Return the (x, y) coordinate for the center point of the cell that contains the specified text.  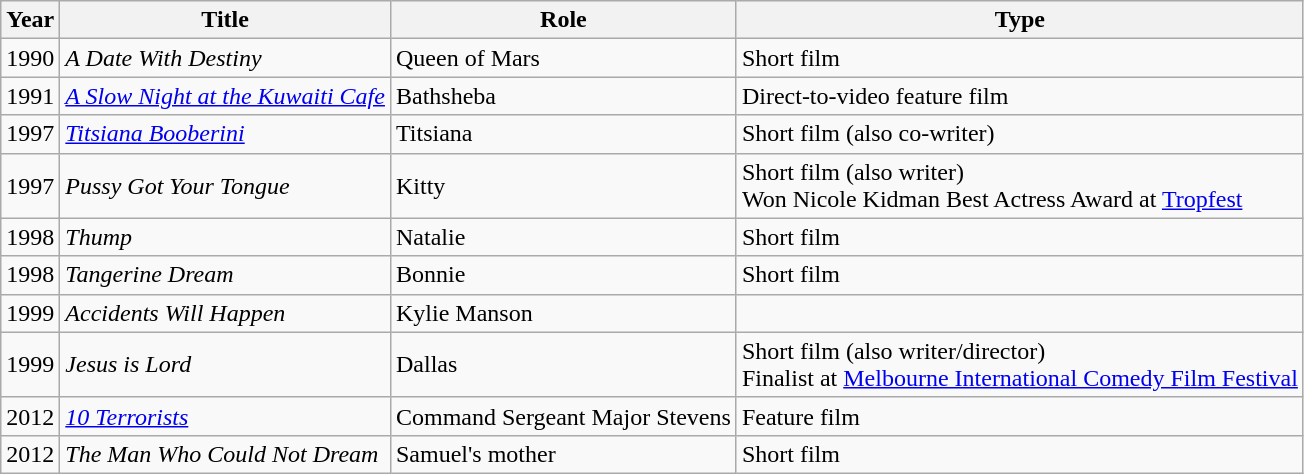
Year (30, 20)
Direct-to-video feature film (1020, 96)
Short film (also writer/director)Finalist at Melbourne International Comedy Film Festival (1020, 364)
Thump (226, 237)
Jesus is Lord (226, 364)
Bathsheba (563, 96)
Titsiana Booberini (226, 134)
Tangerine Dream (226, 275)
Dallas (563, 364)
Samuel's mother (563, 454)
A Date With Destiny (226, 58)
A Slow Night at the Kuwaiti Cafe (226, 96)
Short film (also co-writer) (1020, 134)
Title (226, 20)
10 Terrorists (226, 416)
Queen of Mars (563, 58)
1991 (30, 96)
Role (563, 20)
Feature film (1020, 416)
Command Sergeant Major Stevens (563, 416)
Bonnie (563, 275)
Short film (also writer)Won Nicole Kidman Best Actress Award at Tropfest (1020, 186)
Kitty (563, 186)
Titsiana (563, 134)
The Man Who Could Not Dream (226, 454)
Kylie Manson (563, 313)
1990 (30, 58)
Type (1020, 20)
Natalie (563, 237)
Accidents Will Happen (226, 313)
Pussy Got Your Tongue (226, 186)
